Detect which cell encompasses the target text, then output its (X, Y) center coordinate. 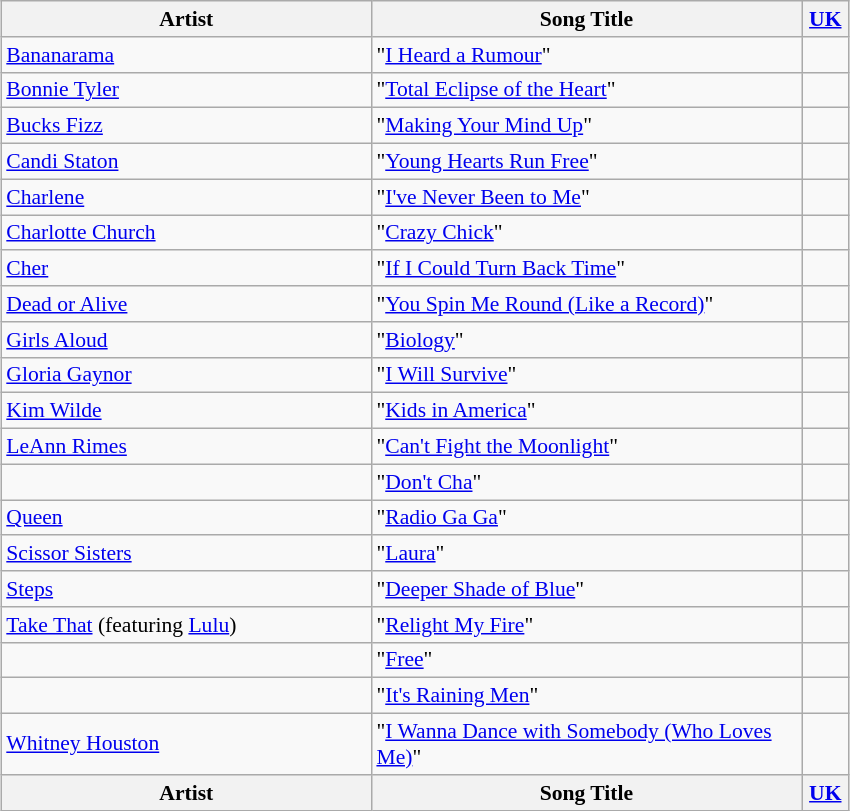
"It's Raining Men" (586, 696)
"Kids in America" (586, 411)
"If I Could Turn Back Time" (586, 268)
"Free" (586, 660)
"Relight My Fire" (586, 624)
LeAnn Rimes (186, 446)
Kim Wilde (186, 411)
"I Will Survive" (586, 375)
Candi Staton (186, 161)
"I Heard a Rumour" (586, 54)
Bonnie Tyler (186, 90)
"Laura" (586, 553)
"Crazy Chick" (586, 232)
"Radio Ga Ga" (586, 518)
"I Wanna Dance with Somebody (Who Loves Me)" (586, 744)
Girls Aloud (186, 339)
Cher (186, 268)
Charlene (186, 197)
Scissor Sisters (186, 553)
"Don't Cha" (586, 482)
Charlotte Church (186, 232)
Steps (186, 589)
Bananarama (186, 54)
"Total Eclipse of the Heart" (586, 90)
Gloria Gaynor (186, 375)
Whitney Houston (186, 744)
"You Spin Me Round (Like a Record)" (586, 304)
Queen (186, 518)
"Can't Fight the Moonlight" (586, 446)
Dead or Alive (186, 304)
"I've Never Been to Me" (586, 197)
Bucks Fizz (186, 126)
"Making Your Mind Up" (586, 126)
"Biology" (586, 339)
"Young Hearts Run Free" (586, 161)
Take That (featuring Lulu) (186, 624)
"Deeper Shade of Blue" (586, 589)
